Return the (X, Y) coordinate for the center point of the cell that contains the specified text.  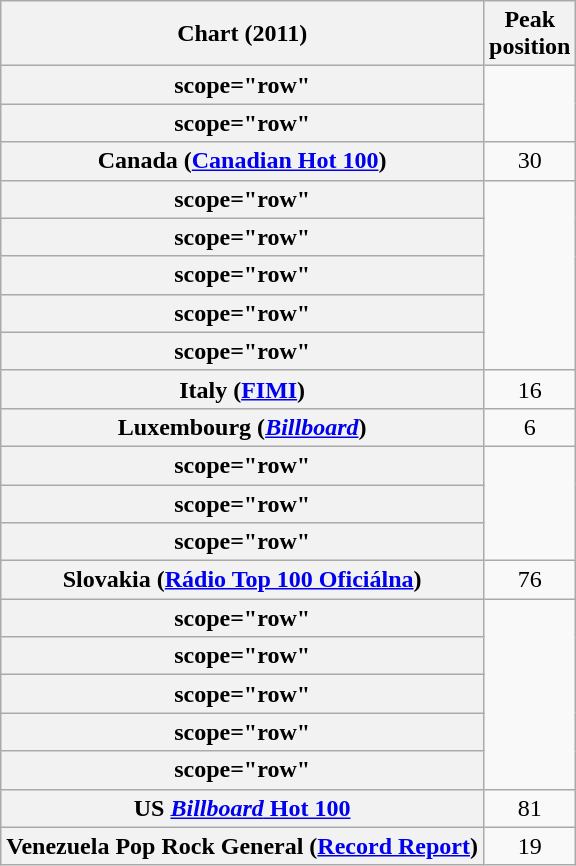
30 (530, 161)
76 (530, 580)
US Billboard Hot 100 (242, 808)
Peakposition (530, 34)
6 (530, 427)
Slovakia (Rádio Top 100 Oficiálna) (242, 580)
Italy (FIMI) (242, 389)
19 (530, 846)
16 (530, 389)
Venezuela Pop Rock General (Record Report) (242, 846)
81 (530, 808)
Chart (2011) (242, 34)
Luxembourg (Billboard) (242, 427)
Canada (Canadian Hot 100) (242, 161)
